Provide the (X, Y) coordinate of the cell's center where the given text is located.  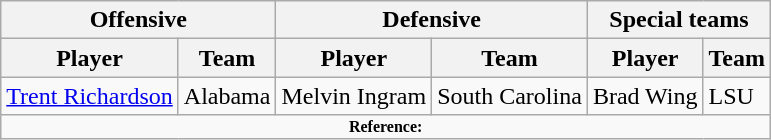
Brad Wing (645, 96)
Trent Richardson (90, 96)
Offensive (138, 20)
Reference: (386, 127)
LSU (737, 96)
Special teams (678, 20)
Alabama (227, 96)
Melvin Ingram (354, 96)
Defensive (432, 20)
South Carolina (510, 96)
